Detect which cell encompasses the target text, then output its (x, y) center coordinate. 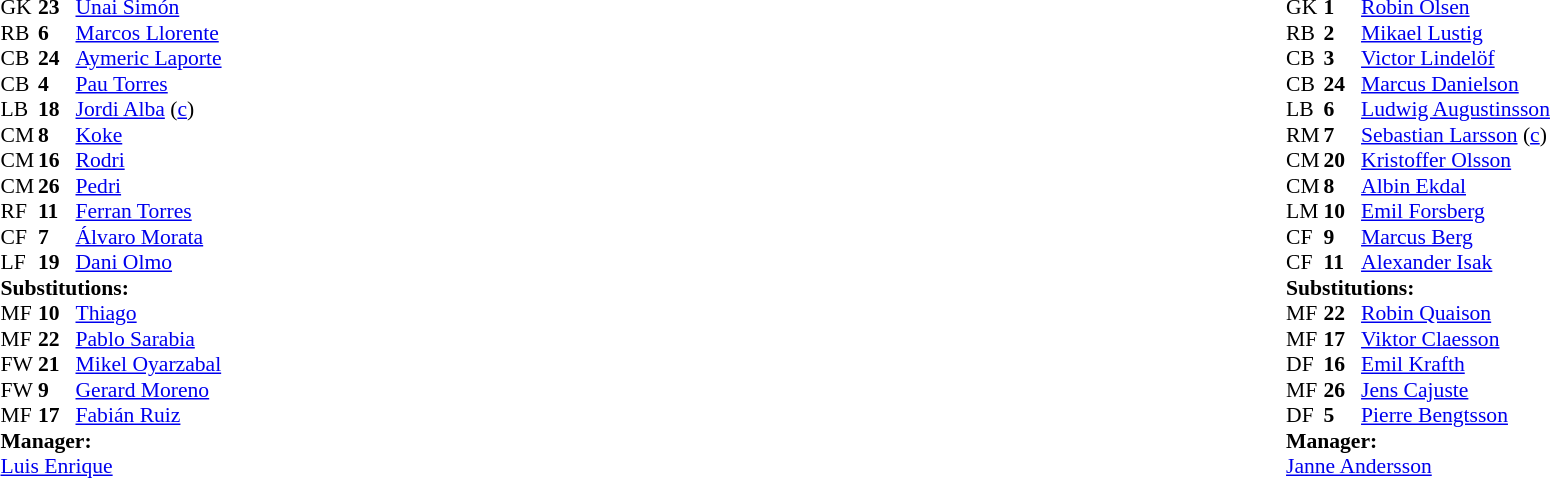
LM (1305, 211)
19 (57, 263)
Emil Forsberg (1456, 211)
Marcus Berg (1456, 237)
Fabián Ruiz (149, 415)
Albin Ekdal (1456, 186)
Gerard Moreno (149, 390)
Thiago (149, 313)
Ludwig Augustinsson (1456, 109)
Mikael Lustig (1456, 33)
Viktor Claesson (1456, 339)
Rodri (149, 161)
Robin Quaison (1456, 313)
Pedri (149, 186)
Alexander Isak (1456, 263)
Emil Krafth (1456, 365)
Pablo Sarabia (149, 339)
Pierre Bengtsson (1456, 415)
5 (1343, 415)
Pau Torres (149, 84)
Victor Lindelöf (1456, 59)
RF (19, 211)
Álvaro Morata (149, 237)
3 (1343, 59)
Ferran Torres (149, 211)
Marcos Llorente (149, 33)
Jordi Alba (c) (149, 109)
Koke (149, 135)
18 (57, 109)
Sebastian Larsson (c) (1456, 135)
21 (57, 365)
Marcus Danielson (1456, 84)
Aymeric Laporte (149, 59)
LF (19, 263)
2 (1343, 33)
RM (1305, 135)
Jens Cajuste (1456, 390)
Mikel Oyarzabal (149, 365)
Kristoffer Olsson (1456, 161)
Dani Olmo (149, 263)
20 (1343, 161)
4 (57, 84)
